Return [x, y] of the center of cell containing provided text 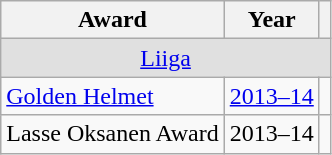
Award [112, 20]
Golden Helmet [112, 96]
Lasse Oksanen Award [112, 134]
Year [272, 20]
Liiga [166, 58]
